Determine the (X, Y) coordinate at the center of the cell enclosing the given text.  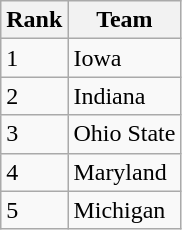
Maryland (124, 172)
Indiana (124, 96)
4 (34, 172)
Iowa (124, 58)
5 (34, 210)
2 (34, 96)
Michigan (124, 210)
Team (124, 20)
Ohio State (124, 134)
1 (34, 58)
Rank (34, 20)
3 (34, 134)
